For the text-containing cell, return its midpoint in (X, Y) coordinate format. 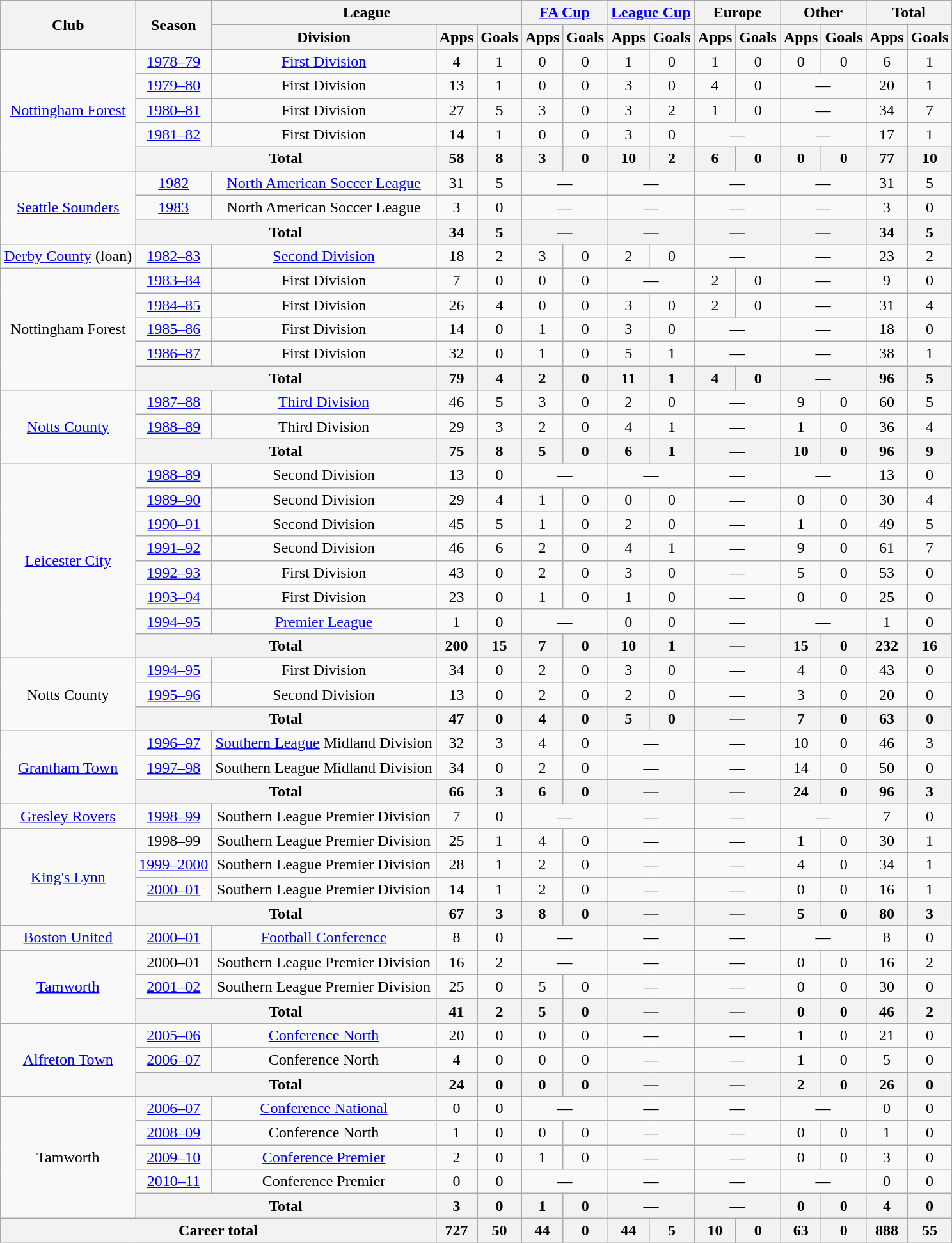
55 (930, 1230)
80 (887, 914)
27 (456, 110)
League Cup (651, 13)
66 (456, 792)
Other (823, 13)
1984–85 (174, 305)
75 (456, 451)
Football Conference (324, 938)
League (367, 13)
1987–88 (174, 402)
Conference National (324, 1109)
28 (456, 865)
727 (456, 1230)
58 (456, 159)
2010–11 (174, 1182)
1983–84 (174, 280)
Boston United (68, 938)
200 (456, 645)
21 (887, 1035)
Derby County (loan) (68, 256)
1996–97 (174, 743)
61 (887, 548)
232 (887, 645)
1983 (174, 207)
38 (887, 354)
Grantham Town (68, 768)
77 (887, 159)
1986–87 (174, 354)
1990–91 (174, 524)
1997–98 (174, 768)
1999–2000 (174, 865)
FA Cup (564, 13)
47 (456, 719)
60 (887, 402)
888 (887, 1230)
1980–81 (174, 110)
67 (456, 914)
Gresley Rovers (68, 816)
Club (68, 25)
1992–93 (174, 573)
1982–83 (174, 256)
Seattle Sounders (68, 207)
2008–09 (174, 1133)
1995–96 (174, 694)
41 (456, 1011)
King's Lynn (68, 877)
1991–92 (174, 548)
Premier League (324, 621)
1993–94 (174, 597)
1985–86 (174, 329)
Europe (737, 13)
49 (887, 524)
11 (628, 378)
1981–82 (174, 134)
1979–80 (174, 86)
2009–10 (174, 1157)
2001–02 (174, 986)
Leicester City (68, 560)
1989–90 (174, 500)
45 (456, 524)
36 (887, 427)
Division (324, 37)
Career total (218, 1230)
79 (456, 378)
1978–79 (174, 61)
Alfreton Town (68, 1059)
17 (887, 134)
Season (174, 25)
1982 (174, 183)
53 (887, 573)
2005–06 (174, 1035)
